Search for the cell housing the specified text and yield its (X, Y) center coordinate. 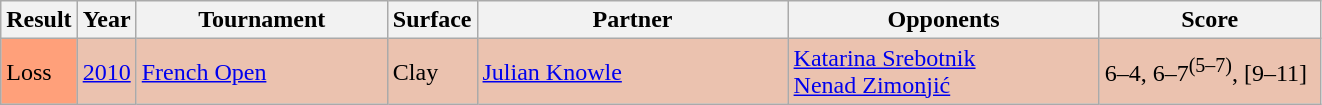
Result (39, 20)
Tournament (262, 20)
Year (106, 20)
2010 (106, 72)
Julian Knowle (632, 72)
Partner (632, 20)
Loss (39, 72)
Opponents (944, 20)
French Open (262, 72)
Surface (432, 20)
Katarina Srebotnik Nenad Zimonjić (944, 72)
Score (1210, 20)
6–4, 6–7(5–7), [9–11] (1210, 72)
Clay (432, 72)
